Find where the given text appears and provide that cell's center as [x, y] coordinate. 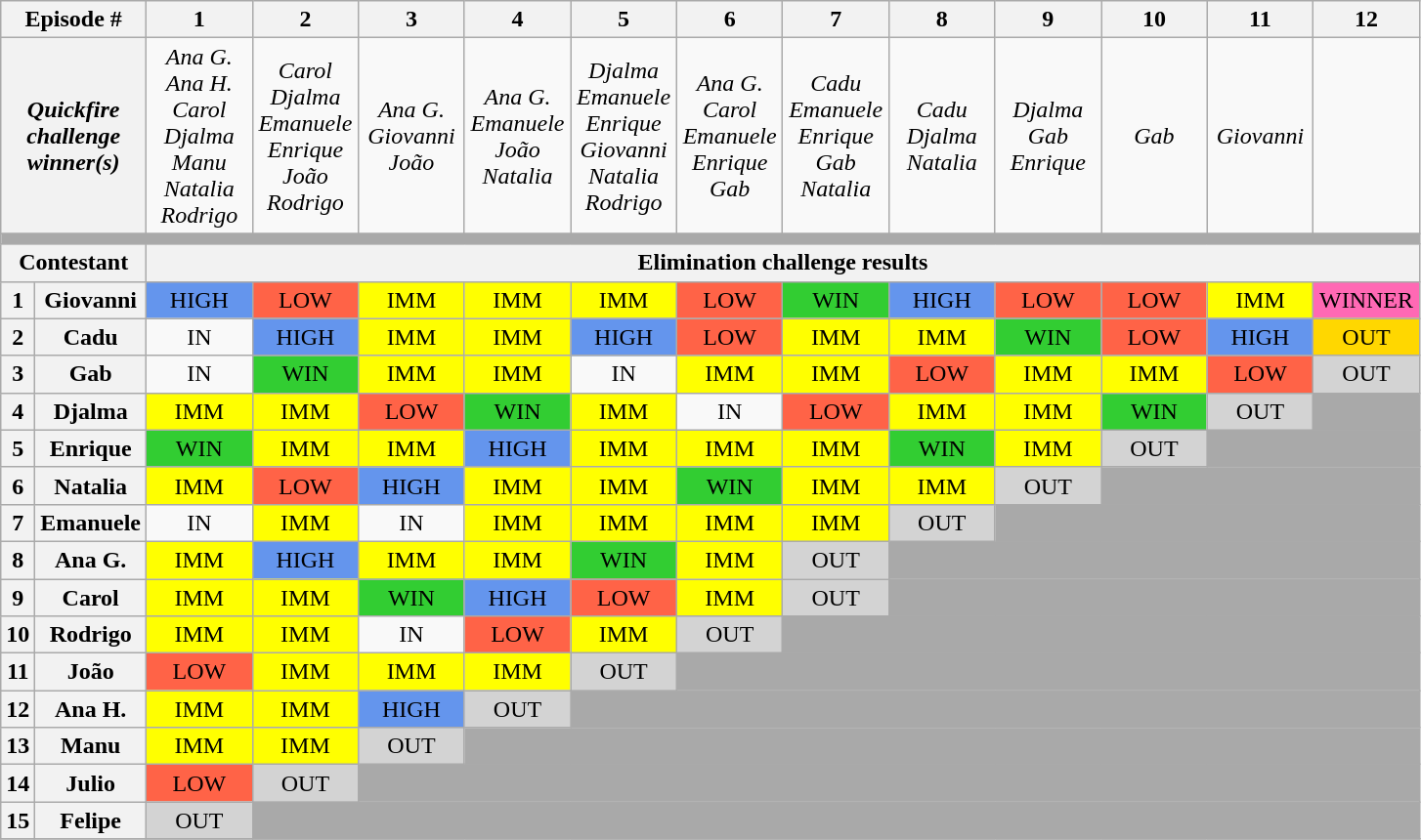
CarolDjalmaEmanueleEnriqueJoãoRodrigo [305, 136]
Manu [91, 746]
Felipe [91, 820]
Enrique [91, 448]
Elimination challenge results [784, 263]
Ana G.EmanueleJoãoNatalia [518, 136]
CaduDjalmaNatalia [942, 136]
Ana G. [91, 560]
Djalma [91, 411]
Quickfirechallengewinner(s) [74, 136]
13 [18, 746]
Ana G.CarolEmanueleEnriqueGab [729, 136]
WINNER [1366, 300]
Contestant [74, 263]
CaduEmanueleEnriqueGabNatalia [837, 136]
Episode # [74, 20]
Natalia [91, 485]
João [91, 672]
Cadu [91, 337]
Ana H. [91, 709]
DjalmaEmanueleEnriqueGiovanniNataliaRodrigo [624, 136]
14 [18, 783]
Rodrigo [91, 635]
Julio [91, 783]
15 [18, 820]
Ana G.Ana H.CarolDjalmaManuNataliaRodrigo [199, 136]
DjalmaGabEnrique [1048, 136]
Carol [91, 597]
Ana G.GiovanniJoão [412, 136]
Emanuele [91, 523]
